Search for the cell housing the specified text and yield its (x, y) center coordinate. 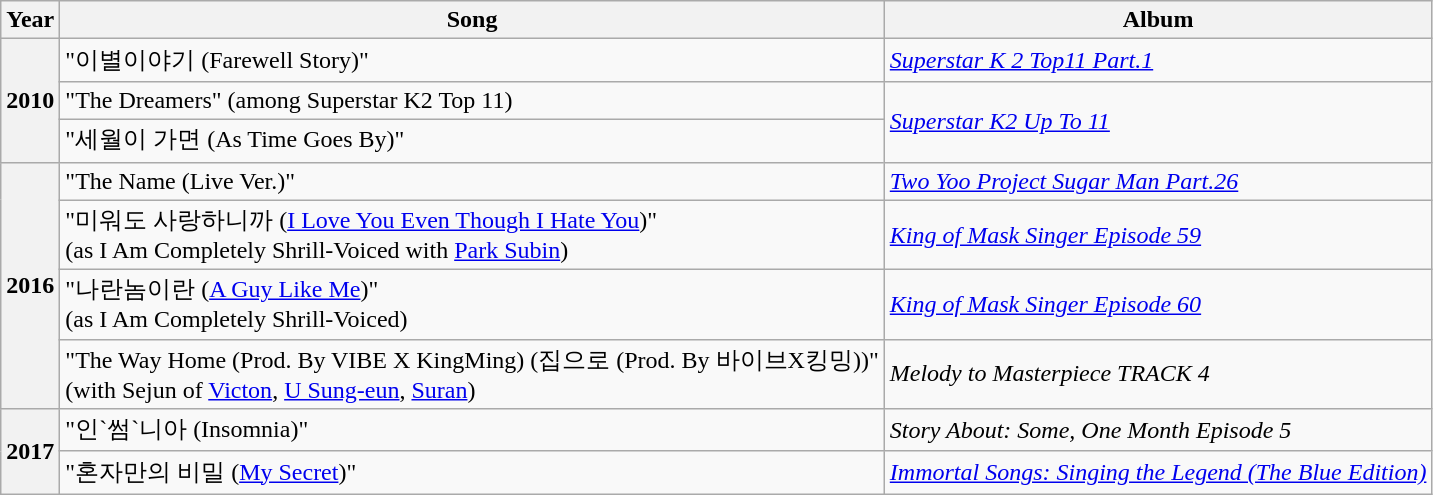
"나란놈이란 (A Guy Like Me)" (as I Am Completely Shrill-Voiced) (472, 305)
Story About: Some, One Month Episode 5 (1158, 430)
Two Yoo Project Sugar Man Part.26 (1158, 181)
Melody to Masterpiece TRACK 4 (1158, 374)
"The Dreamers" (among Superstar K2 Top 11) (472, 100)
Immortal Songs: Singing the Legend (The Blue Edition) (1158, 472)
King of Mask Singer Episode 60 (1158, 305)
2017 (30, 452)
"세월이 가면 (As Time Goes By)" (472, 140)
2010 (30, 100)
"혼자만의 비밀 (My Secret)" (472, 472)
2016 (30, 286)
"이별이야기 (Farewell Story)" (472, 60)
Album (1158, 20)
"The Name (Live Ver.)" (472, 181)
Year (30, 20)
Superstar K2 Up To 11 (1158, 122)
King of Mask Singer Episode 59 (1158, 235)
"인`썸`니아 (Insomnia)" (472, 430)
Superstar K 2 Top11 Part.1 (1158, 60)
"The Way Home (Prod. By VIBE X KingMing) (집으로 (Prod. By 바이브X킹밍))" (with Sejun of Victon, U Sung-eun, Suran) (472, 374)
"미워도 사랑하니까 (I Love You Even Though I Hate You)" (as I Am Completely Shrill-Voiced with Park Subin) (472, 235)
Song (472, 20)
